For the text-containing cell, return its midpoint in [x, y] coordinate format. 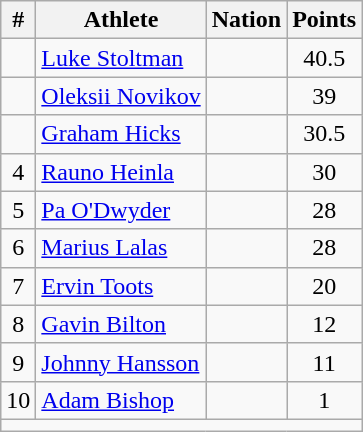
39 [324, 96]
1 [324, 400]
Oleksii Novikov [121, 96]
8 [18, 324]
Pa O'Dwyder [121, 210]
Marius Lalas [121, 248]
9 [18, 362]
Gavin Bilton [121, 324]
30.5 [324, 134]
# [18, 20]
11 [324, 362]
Adam Bishop [121, 400]
40.5 [324, 58]
5 [18, 210]
Luke Stoltman [121, 58]
Ervin Toots [121, 286]
20 [324, 286]
Johnny Hansson [121, 362]
Nation [246, 20]
7 [18, 286]
4 [18, 172]
Points [324, 20]
30 [324, 172]
12 [324, 324]
Graham Hicks [121, 134]
10 [18, 400]
Rauno Heinla [121, 172]
6 [18, 248]
Athlete [121, 20]
